Find where the given text appears and provide that cell's center as [X, Y] coordinate. 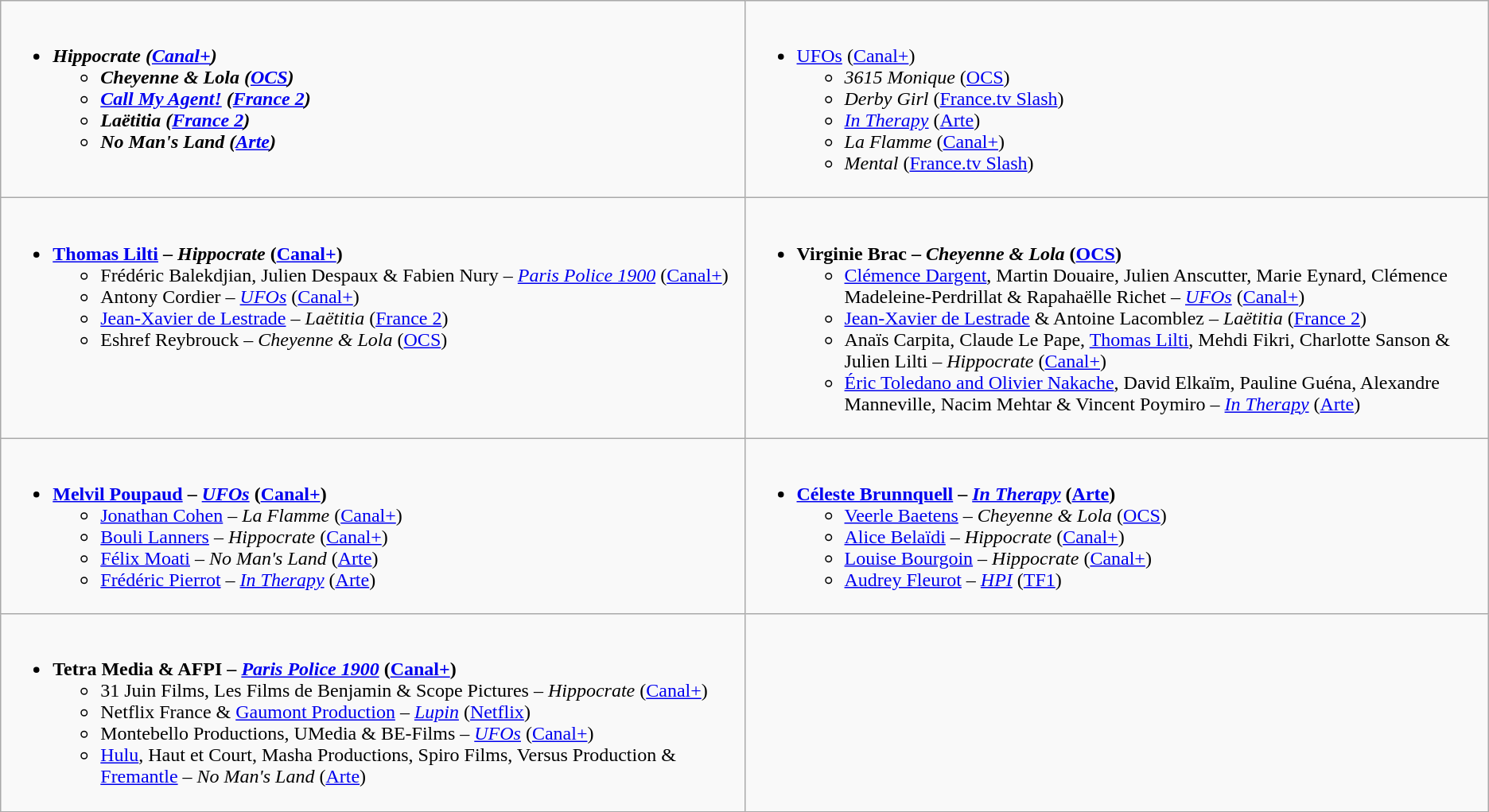
Hippocrate (Canal+)Cheyenne & Lola (OCS)Call My Agent! (France 2)Laëtitia (France 2)No Man's Land (Arte) [372, 99]
UFOs (Canal+)3615 Monique (OCS)Derby Girl (France.tv Slash)In Therapy (Arte)La Flamme (Canal+)Mental (France.tv Slash) [1117, 99]
